From the cell containing the given text, extract its center point as (x, y) coordinate. 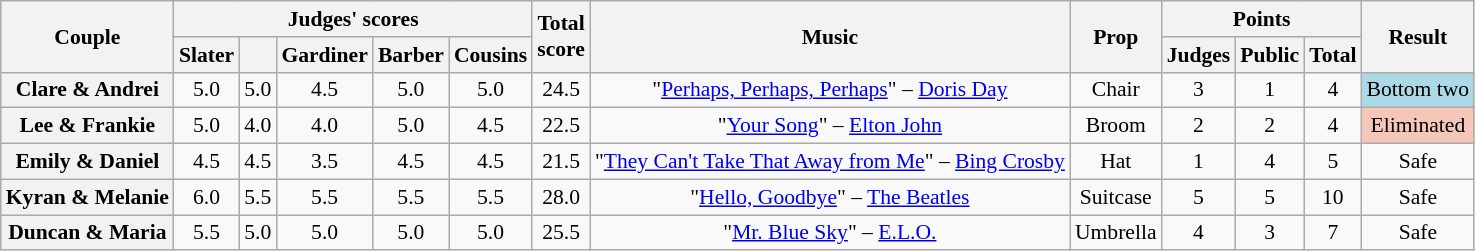
Broom (1116, 126)
Clare & Andrei (88, 90)
Totalscore (561, 36)
10 (1332, 197)
Total (1332, 55)
"Perhaps, Perhaps, Perhaps" – Doris Day (830, 90)
Duncan & Maria (88, 233)
Slater (206, 55)
Judges (1199, 55)
24.5 (561, 90)
Gardiner (324, 55)
3.5 (324, 162)
Lee & Frankie (88, 126)
"Hello, Goodbye" – The Beatles (830, 197)
Couple (88, 36)
7 (1332, 233)
Judges' scores (353, 19)
Chair (1116, 90)
22.5 (561, 126)
"Your Song" – Elton John (830, 126)
Points (1262, 19)
Music (830, 36)
Cousins (490, 55)
Kyran & Melanie (88, 197)
"They Can't Take That Away from Me" – Bing Crosby (830, 162)
25.5 (561, 233)
Prop (1116, 36)
Result (1418, 36)
Eliminated (1418, 126)
21.5 (561, 162)
Bottom two (1418, 90)
6.0 (206, 197)
Public (1270, 55)
Suitcase (1116, 197)
Emily & Daniel (88, 162)
Umbrella (1116, 233)
Barber (411, 55)
28.0 (561, 197)
Hat (1116, 162)
"Mr. Blue Sky" – E.L.O. (830, 233)
